Pinpoint the cell where the given text exists, returning its (x, y) midpoint coordinate. 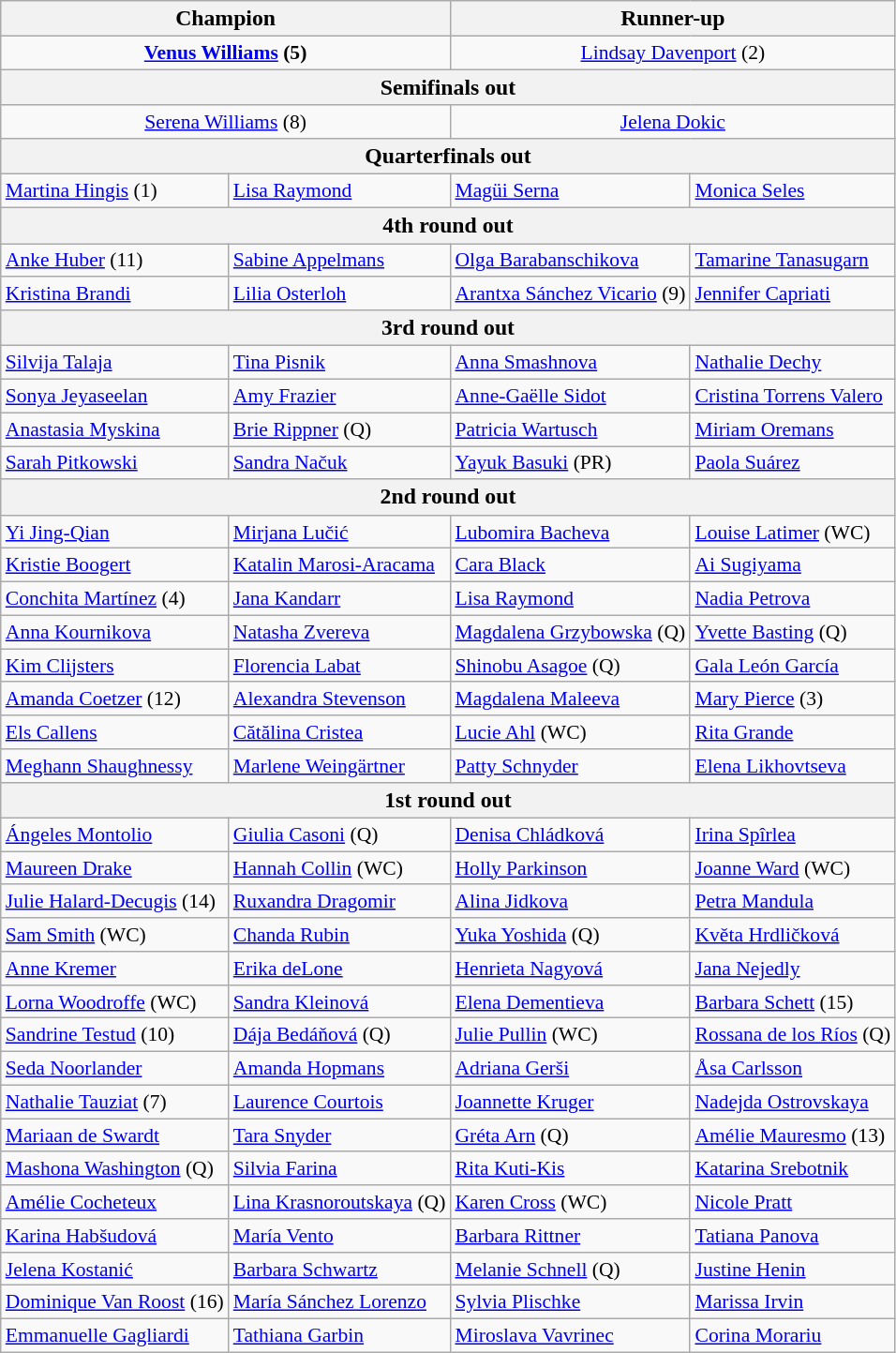
Runner-up (673, 19)
Anke Huber (11) (114, 261)
Petra Mandula (793, 902)
Gala León García (793, 666)
Barbara Schett (15) (793, 1002)
Martina Hingis (1) (114, 191)
Karina Habšudová (114, 1236)
1st round out (448, 801)
Jana Nejedly (793, 969)
Laurence Courtois (339, 1103)
Patricia Wartusch (570, 429)
2nd round out (448, 498)
Marlene Weingärtner (339, 766)
Els Callens (114, 732)
Tara Snyder (339, 1135)
Cătălina Cristea (339, 732)
Yi Jing-Qian (114, 533)
Maureen Drake (114, 868)
Sabine Appelmans (339, 261)
Jelena Dokic (673, 123)
Serena Williams (8) (226, 123)
Anne-Gaëlle Sidot (570, 397)
Nathalie Tauziat (7) (114, 1103)
Anna Smashnova (570, 363)
Anastasia Myskina (114, 429)
Anna Kournikova (114, 632)
Karen Cross (WC) (570, 1202)
Yuka Yoshida (Q) (570, 935)
Corina Morariu (793, 1336)
Conchita Martínez (4) (114, 599)
Cristina Torrens Valero (793, 397)
Miriam Oremans (793, 429)
Mirjana Lučić (339, 533)
María Vento (339, 1236)
Meghann Shaughnessy (114, 766)
Barbara Schwartz (339, 1270)
Anne Kremer (114, 969)
Denisa Chládková (570, 835)
Seda Noorlander (114, 1069)
Semifinals out (448, 88)
Kristie Boogert (114, 565)
Venus Williams (5) (226, 53)
Arantxa Sánchez Vicario (9) (570, 294)
Dája Bedáňová (Q) (339, 1035)
Ruxandra Dragomir (339, 902)
Lindsay Davenport (2) (673, 53)
Jelena Kostanić (114, 1270)
Holly Parkinson (570, 868)
Magdalena Maleeva (570, 699)
Yayuk Basuki (PR) (570, 463)
Lubomira Bacheva (570, 533)
Elena Likhovtseva (793, 766)
Melanie Schnell (Q) (570, 1270)
Tina Pisnik (339, 363)
Rita Grande (793, 732)
Lina Krasnoroutskaya (Q) (339, 1202)
Yvette Basting (Q) (793, 632)
Paola Suárez (793, 463)
Katarina Srebotnik (793, 1169)
Alina Jidkova (570, 902)
Åsa Carlsson (793, 1069)
4th round out (448, 226)
Sandrine Testud (10) (114, 1035)
Joannette Kruger (570, 1103)
Amélie Cocheteux (114, 1202)
Lilia Osterloh (339, 294)
Elena Dementieva (570, 1002)
Amy Frazier (339, 397)
Květa Hrdličková (793, 935)
Lorna Woodroffe (WC) (114, 1002)
Tathiana Garbin (339, 1336)
Katalin Marosi-Aracama (339, 565)
Florencia Labat (339, 666)
Magüi Serna (570, 191)
Silvija Talaja (114, 363)
Sonya Jeyaseelan (114, 397)
Nadia Petrova (793, 599)
Natasha Zvereva (339, 632)
Magdalena Grzybowska (Q) (570, 632)
Tatiana Panova (793, 1236)
Amanda Hopmans (339, 1069)
Ai Sugiyama (793, 565)
Sandra Načuk (339, 463)
Alexandra Stevenson (339, 699)
Monica Seles (793, 191)
Gréta Arn (Q) (570, 1135)
Amélie Mauresmo (13) (793, 1135)
Nadejda Ostrovskaya (793, 1103)
Cara Black (570, 565)
Rossana de los Ríos (Q) (793, 1035)
Sandra Kleinová (339, 1002)
Julie Halard-Decugis (14) (114, 902)
Olga Barabanschikova (570, 261)
Kim Clijsters (114, 666)
María Sánchez Lorenzo (339, 1302)
Patty Schnyder (570, 766)
Dominique Van Roost (16) (114, 1302)
Shinobu Asagoe (Q) (570, 666)
Nathalie Dechy (793, 363)
Nicole Pratt (793, 1202)
Ángeles Montolio (114, 835)
Brie Rippner (Q) (339, 429)
Giulia Casoni (Q) (339, 835)
Erika deLone (339, 969)
Tamarine Tanasugarn (793, 261)
Sam Smith (WC) (114, 935)
Hannah Collin (WC) (339, 868)
Joanne Ward (WC) (793, 868)
Irina Spîrlea (793, 835)
Silvia Farina (339, 1169)
3rd round out (448, 328)
Mariaan de Swardt (114, 1135)
Adriana Gerši (570, 1069)
Jennifer Capriati (793, 294)
Amanda Coetzer (12) (114, 699)
Miroslava Vavrinec (570, 1336)
Henrieta Nagyová (570, 969)
Champion (226, 19)
Rita Kuti-Kis (570, 1169)
Quarterfinals out (448, 157)
Marissa Irvin (793, 1302)
Justine Henin (793, 1270)
Mary Pierce (3) (793, 699)
Emmanuelle Gagliardi (114, 1336)
Kristina Brandi (114, 294)
Sarah Pitkowski (114, 463)
Lucie Ahl (WC) (570, 732)
Chanda Rubin (339, 935)
Julie Pullin (WC) (570, 1035)
Jana Kandarr (339, 599)
Mashona Washington (Q) (114, 1169)
Louise Latimer (WC) (793, 533)
Sylvia Plischke (570, 1302)
Barbara Rittner (570, 1236)
